Pinpoint the cell where the given text exists, returning its [X, Y] midpoint coordinate. 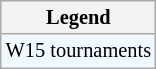
W15 tournaments [78, 51]
Legend [78, 17]
